Extract the [X, Y] coordinate from the center of the cell holding the provided text.  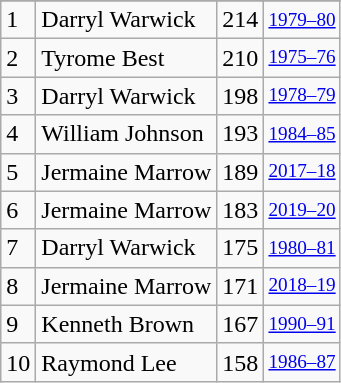
193 [240, 134]
214 [240, 20]
175 [240, 248]
8 [18, 286]
2018–19 [302, 286]
Kenneth Brown [126, 324]
7 [18, 248]
1980–81 [302, 248]
9 [18, 324]
3 [18, 96]
1984–85 [302, 134]
2017–18 [302, 172]
5 [18, 172]
Tyrome Best [126, 58]
Raymond Lee [126, 362]
171 [240, 286]
183 [240, 210]
1978–79 [302, 96]
2 [18, 58]
1975–76 [302, 58]
158 [240, 362]
6 [18, 210]
1 [18, 20]
William Johnson [126, 134]
167 [240, 324]
2019–20 [302, 210]
10 [18, 362]
189 [240, 172]
1990–91 [302, 324]
1979–80 [302, 20]
1986–87 [302, 362]
4 [18, 134]
198 [240, 96]
210 [240, 58]
